Determine the [x, y] coordinate at the center of the cell enclosing the given text.  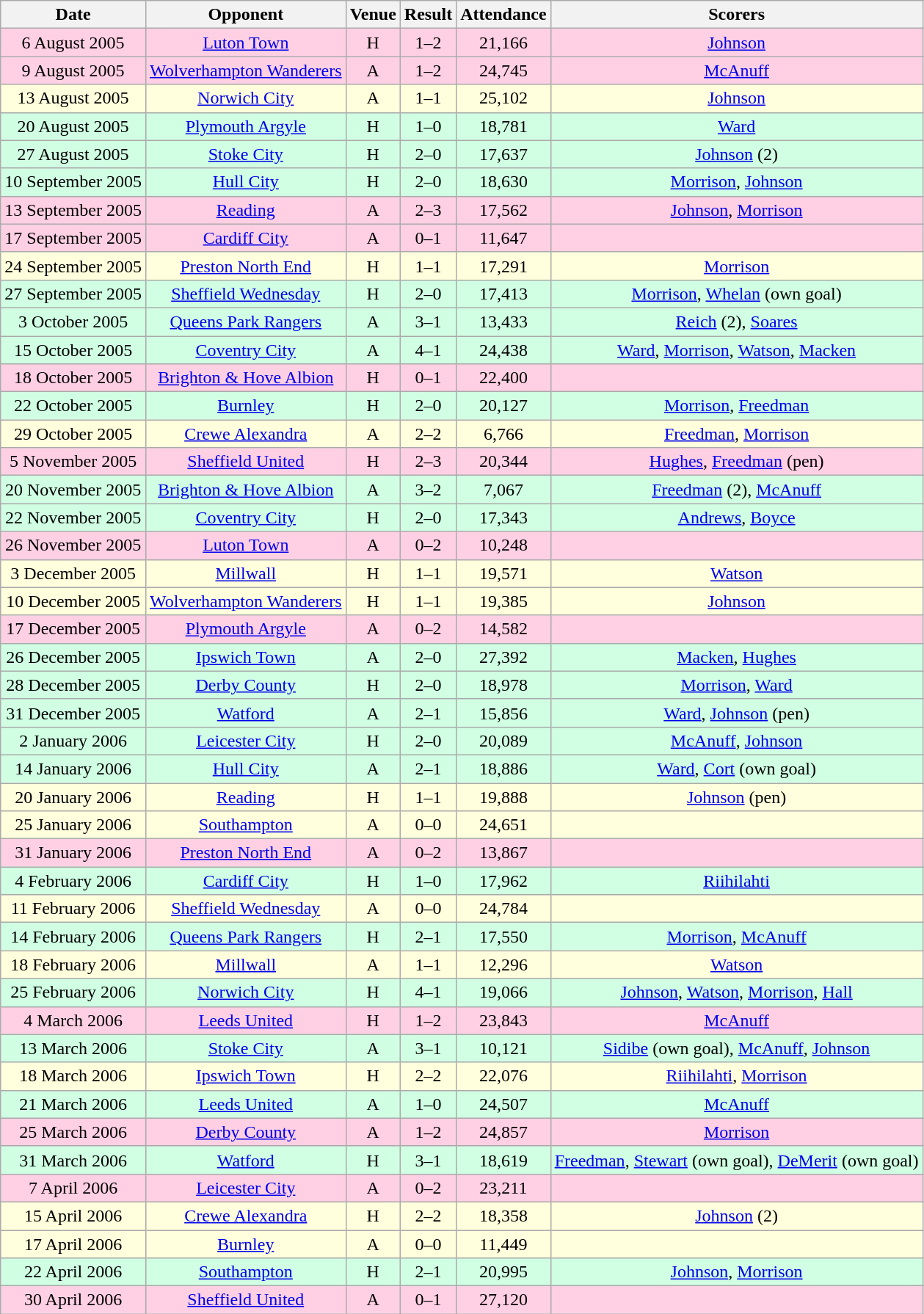
20,995 [503, 1272]
17,550 [503, 937]
18 March 2006 [73, 1076]
31 March 2006 [73, 1160]
22 October 2005 [73, 406]
Freedman, Stewart (own goal), DeMerit (own goal) [737, 1160]
25 February 2006 [73, 992]
12,296 [503, 965]
9 August 2005 [73, 70]
Opponent [245, 15]
10 September 2005 [73, 182]
Ward, Johnson (pen) [737, 713]
Scorers [737, 15]
Attendance [503, 15]
17,343 [503, 518]
10,121 [503, 1048]
15,856 [503, 713]
17,413 [503, 294]
Andrews, Boyce [737, 518]
Morrison, Johnson [737, 182]
17,637 [503, 154]
10,248 [503, 545]
20 August 2005 [73, 126]
11,647 [503, 238]
25,102 [503, 98]
24,784 [503, 909]
27,392 [503, 657]
Venue [373, 15]
19,571 [503, 573]
13,433 [503, 322]
22 November 2005 [73, 518]
Date [73, 15]
Ward [737, 126]
30 April 2006 [73, 1300]
Reich (2), Soares [737, 322]
14,582 [503, 629]
31 January 2006 [73, 853]
13 September 2005 [73, 210]
24 September 2005 [73, 266]
17,291 [503, 266]
18 October 2005 [73, 378]
23,843 [503, 1020]
17 December 2005 [73, 629]
24,651 [503, 825]
3 December 2005 [73, 573]
25 January 2006 [73, 825]
7,067 [503, 490]
Riihilahti, Morrison [737, 1076]
20,127 [503, 406]
11,449 [503, 1244]
18,358 [503, 1216]
21 March 2006 [73, 1104]
29 October 2005 [73, 434]
22,076 [503, 1076]
6 August 2005 [73, 43]
Hughes, Freedman (pen) [737, 462]
18,978 [503, 685]
20 January 2006 [73, 796]
Johnson (pen) [737, 796]
19,888 [503, 796]
13 March 2006 [73, 1048]
Johnson, Watson, Morrison, Hall [737, 992]
23,211 [503, 1188]
4 February 2006 [73, 881]
Morrison, Whelan (own goal) [737, 294]
25 March 2006 [73, 1132]
21,166 [503, 43]
Freedman, Morrison [737, 434]
19,385 [503, 601]
3 October 2005 [73, 322]
Macken, Hughes [737, 657]
18,619 [503, 1160]
Ward, Cort (own goal) [737, 769]
18 February 2006 [73, 965]
26 November 2005 [73, 545]
15 October 2005 [73, 350]
17 September 2005 [73, 238]
Morrison, Ward [737, 685]
5 November 2005 [73, 462]
27,120 [503, 1300]
20,344 [503, 462]
6,766 [503, 434]
17,562 [503, 210]
24,745 [503, 70]
13,867 [503, 853]
Result [428, 15]
24,857 [503, 1132]
Morrison, McAnuff [737, 937]
Freedman (2), McAnuff [737, 490]
27 August 2005 [73, 154]
Ward, Morrison, Watson, Macken [737, 350]
22 April 2006 [73, 1272]
2 January 2006 [73, 741]
Riihilahti [737, 881]
3–2 [428, 490]
14 January 2006 [73, 769]
13 August 2005 [73, 98]
27 September 2005 [73, 294]
11 February 2006 [73, 909]
31 December 2005 [73, 713]
28 December 2005 [73, 685]
19,066 [503, 992]
McAnuff, Johnson [737, 741]
Sidibe (own goal), McAnuff, Johnson [737, 1048]
24,438 [503, 350]
26 December 2005 [73, 657]
14 February 2006 [73, 937]
7 April 2006 [73, 1188]
20 November 2005 [73, 490]
18,781 [503, 126]
18,886 [503, 769]
17 April 2006 [73, 1244]
10 December 2005 [73, 601]
15 April 2006 [73, 1216]
20,089 [503, 741]
4 March 2006 [73, 1020]
Morrison, Freedman [737, 406]
18,630 [503, 182]
17,962 [503, 881]
22,400 [503, 378]
24,507 [503, 1104]
